Search for the cell housing the specified text and yield its (x, y) center coordinate. 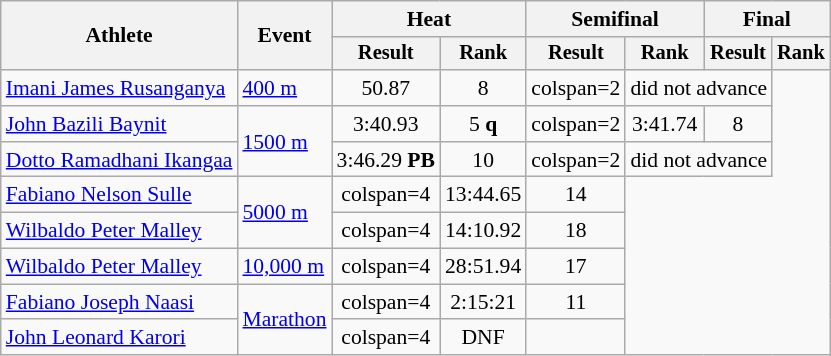
Imani James Rusanganya (120, 88)
5 q (483, 124)
18 (576, 231)
DNF (483, 338)
Fabiano Nelson Sulle (120, 195)
14:10.92 (483, 231)
50.87 (386, 88)
11 (576, 302)
5000 m (284, 212)
Event (284, 36)
400 m (284, 88)
3:41.74 (664, 124)
3:46.29 PB (386, 160)
3:40.93 (386, 124)
1500 m (284, 142)
Final (767, 19)
John Bazili Baynit (120, 124)
John Leonard Karori (120, 338)
10 (483, 160)
Semifinal (615, 19)
14 (576, 195)
17 (576, 267)
Dotto Ramadhani Ikangaa (120, 160)
28:51.94 (483, 267)
13:44.65 (483, 195)
10,000 m (284, 267)
Athlete (120, 36)
Marathon (284, 320)
Fabiano Joseph Naasi (120, 302)
Heat (430, 19)
2:15:21 (483, 302)
